Return the [x, y] coordinate for the center point of the cell that contains the specified text.  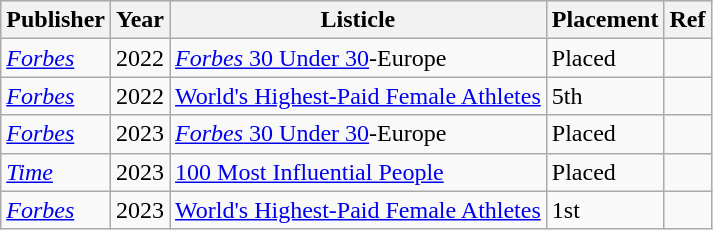
1st [605, 210]
100 Most Influential People [358, 172]
Time [56, 172]
5th [605, 96]
Listicle [358, 20]
Publisher [56, 20]
Year [140, 20]
Ref [688, 20]
Placement [605, 20]
